Capture the cell that displays the provided text and extract its [X, Y] central coordinate. 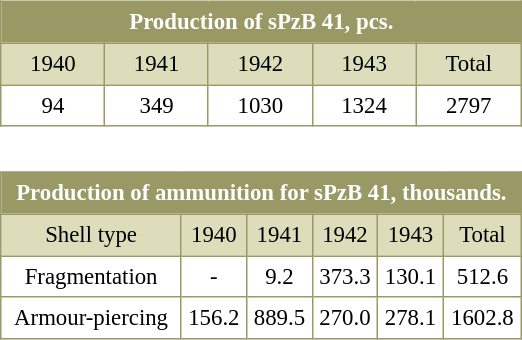
373.3 [345, 277]
270.0 [345, 318]
Fragmentation [91, 277]
1030 [260, 106]
349 [157, 106]
1324 [364, 106]
94 [53, 106]
Armour-piercing [91, 318]
512.6 [482, 277]
Production of sPzB 41, pcs. [262, 22]
156.2 [214, 318]
Shell type [91, 235]
889.5 [280, 318]
1602.8 [482, 318]
2797 [469, 106]
Production of ammunition for sPzB 41, thousands. [262, 193]
9.2 [280, 277]
130.1 [411, 277]
278.1 [411, 318]
- [214, 277]
